Output the [X, Y] coordinate of the center of the cell containing the given text.  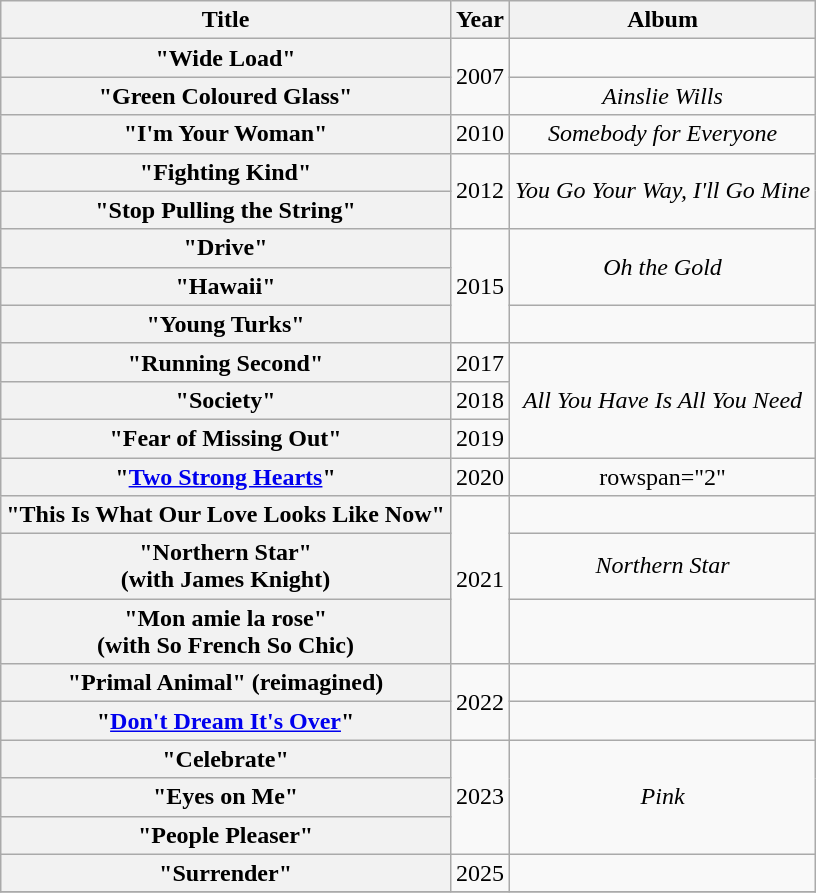
You Go Your Way, I'll Go Mine [662, 191]
2022 [480, 702]
All You Have Is All You Need [662, 400]
2017 [480, 362]
rowspan="2" [662, 477]
"Young Turks" [226, 324]
"Hawaii" [226, 286]
2023 [480, 797]
"Don't Dream It's Over" [226, 721]
2012 [480, 191]
"Fighting Kind" [226, 172]
Oh the Gold [662, 267]
"Surrender" [226, 873]
"Green Coloured Glass" [226, 96]
Pink [662, 797]
"Stop Pulling the String" [226, 210]
"This Is What Our Love Looks Like Now" [226, 515]
Title [226, 20]
2007 [480, 77]
2019 [480, 438]
2010 [480, 134]
"People Pleaser" [226, 835]
"I'm Your Woman" [226, 134]
"Eyes on Me" [226, 797]
2025 [480, 873]
"Running Second" [226, 362]
"Wide Load" [226, 58]
"Drive" [226, 248]
Album [662, 20]
"Northern Star"(with James Knight) [226, 566]
"Celebrate" [226, 759]
"Primal Animal" (reimagined) [226, 683]
2018 [480, 400]
Year [480, 20]
"Two Strong Hearts" [226, 477]
2020 [480, 477]
"Society" [226, 400]
Ainslie Wills [662, 96]
"Mon amie la rose"(with So French So Chic) [226, 632]
Northern Star [662, 566]
Somebody for Everyone [662, 134]
"Fear of Missing Out" [226, 438]
2021 [480, 580]
2015 [480, 286]
